Detect which cell encompasses the target text, then output its (x, y) center coordinate. 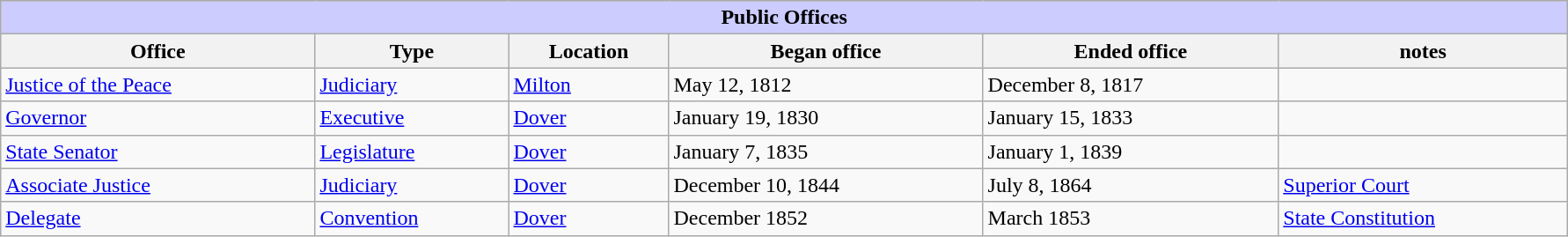
December 1852 (825, 218)
Legislature (412, 152)
January 19, 1830 (825, 118)
Justice of the Peace (158, 85)
Associate Justice (158, 185)
Began office (825, 51)
Superior Court (1424, 185)
Office (158, 51)
notes (1424, 51)
Public Offices (785, 18)
Convention (412, 218)
State Constitution (1424, 218)
Type (412, 51)
July 8, 1864 (1131, 185)
Executive (412, 118)
Governor (158, 118)
Location (589, 51)
January 1, 1839 (1131, 152)
December 10, 1844 (825, 185)
State Senator (158, 152)
May 12, 1812 (825, 85)
December 8, 1817 (1131, 85)
Ended office (1131, 51)
January 15, 1833 (1131, 118)
January 7, 1835 (825, 152)
Milton (589, 85)
March 1853 (1131, 218)
Delegate (158, 218)
